Pinpoint the cell where the given text exists, returning its [X, Y] midpoint coordinate. 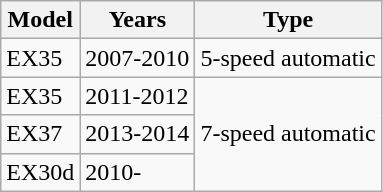
2013-2014 [138, 134]
Model [40, 20]
7-speed automatic [288, 134]
2011-2012 [138, 96]
2010- [138, 172]
2007-2010 [138, 58]
EX30d [40, 172]
EX37 [40, 134]
5-speed automatic [288, 58]
Years [138, 20]
Type [288, 20]
